Scan for the cell matching the given text and deliver its (x, y) coordinate at center. 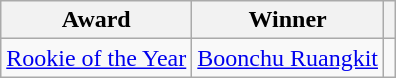
Award (96, 20)
Boonchu Ruangkit (288, 58)
Rookie of the Year (96, 58)
Winner (288, 20)
